Extract the (X, Y) coordinate from the center of the cell holding the provided text.  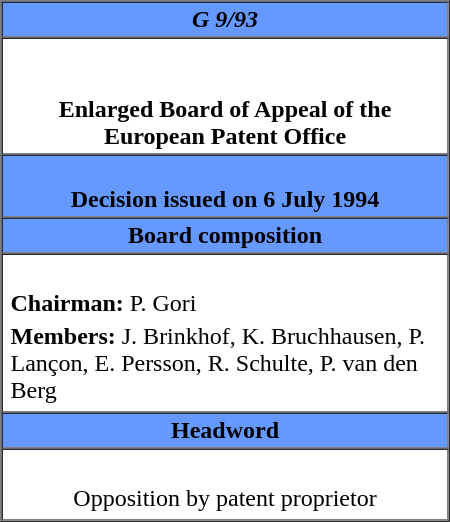
Chairman: P. Gori Members: J. Brinkhof, K. Bruchhausen, P. Lançon, E. Persson, R. Schulte, P. van den Berg (226, 334)
Decision issued on 6 July 1994 (226, 186)
Members: J. Brinkhof, K. Bruchhausen, P. Lançon, E. Persson, R. Schulte, P. van den Berg (225, 363)
Headword (226, 430)
G 9/93 (226, 20)
Board composition (226, 236)
Enlarged Board of Appeal of the European Patent Office (226, 96)
Chairman: P. Gori (225, 303)
